Find where the given text appears and provide that cell's center as [x, y] coordinate. 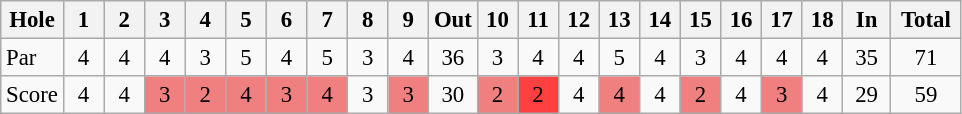
8 [368, 20]
15 [700, 20]
10 [498, 20]
9 [408, 20]
16 [742, 20]
6 [286, 20]
7 [328, 20]
12 [578, 20]
59 [926, 95]
Par [32, 58]
71 [926, 58]
Out [454, 20]
36 [454, 58]
Hole [32, 20]
1 [84, 20]
18 [822, 20]
35 [867, 58]
13 [620, 20]
11 [538, 20]
Total [926, 20]
14 [660, 20]
In [867, 20]
17 [782, 20]
30 [454, 95]
29 [867, 95]
Score [32, 95]
